Locate the cell with the specified text and output its [x, y] center coordinate. 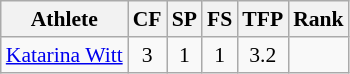
Athlete [64, 19]
3 [148, 55]
3.2 [262, 55]
FS [220, 19]
CF [148, 19]
SP [184, 19]
TFP [262, 19]
Rank [318, 19]
Katarina Witt [64, 55]
